Output the (x, y) coordinate of the center of the cell containing the given text.  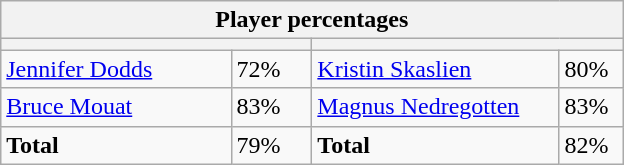
Jennifer Dodds (116, 69)
79% (272, 145)
72% (272, 69)
80% (591, 69)
Magnus Nedregotten (436, 107)
Bruce Mouat (116, 107)
82% (591, 145)
Player percentages (312, 20)
Kristin Skaslien (436, 69)
